Identify which cell holds the provided text, then report its (X, Y) central coordinate. 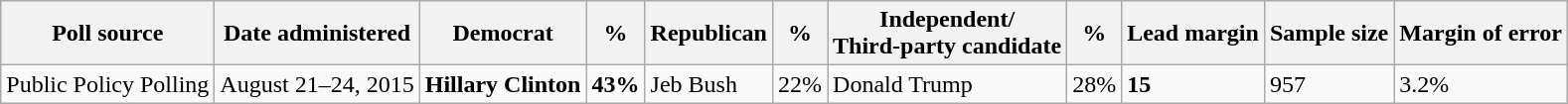
August 21–24, 2015 (317, 84)
22% (799, 84)
Republican (708, 34)
Independent/Third-party candidate (948, 34)
Democrat (503, 34)
28% (1095, 84)
43% (616, 84)
15 (1193, 84)
Poll source (107, 34)
Date administered (317, 34)
957 (1329, 84)
Hillary Clinton (503, 84)
Margin of error (1481, 34)
Public Policy Polling (107, 84)
Jeb Bush (708, 84)
Donald Trump (948, 84)
3.2% (1481, 84)
Lead margin (1193, 34)
Sample size (1329, 34)
